Locate the cell with the specified text and output its [x, y] center coordinate. 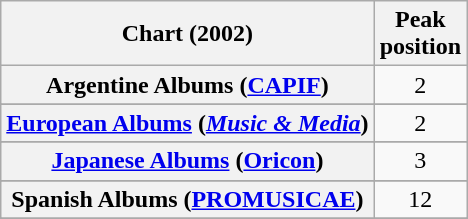
Argentine Albums (CAPIF) [188, 85]
Japanese Albums (Oricon) [188, 161]
European Albums (Music & Media) [188, 123]
Peak position [420, 34]
Chart (2002) [188, 34]
12 [420, 199]
3 [420, 161]
Spanish Albums (PROMUSICAE) [188, 199]
